Return (X, Y) of the center of cell containing provided text 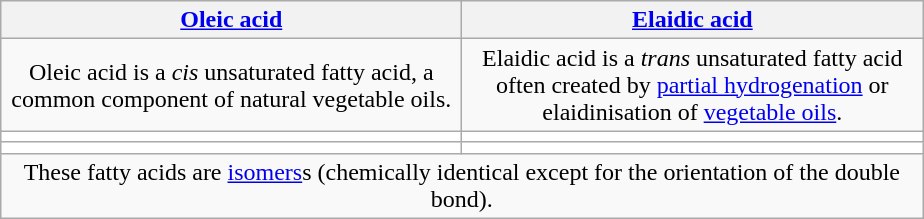
Oleic acid is a cis unsaturated fatty acid, a common component of natural vegetable oils. (232, 85)
Elaidic acid (692, 20)
Oleic acid (232, 20)
Elaidic acid is a trans unsaturated fatty acid often created by partial hydrogenation or elaidinisation of vegetable oils. (692, 85)
These fatty acids are isomerss (chemically identical except for the orientation of the double bond). (462, 186)
